Pinpoint the cell where the given text exists, returning its [X, Y] midpoint coordinate. 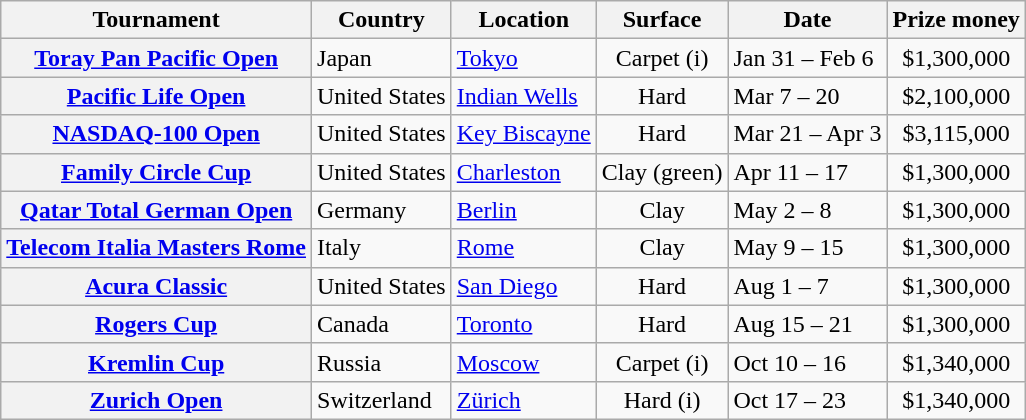
Russia [382, 362]
Tournament [156, 20]
Oct 17 – 23 [808, 400]
Zurich Open [156, 400]
Italy [382, 248]
Apr 11 – 17 [808, 172]
Telecom Italia Masters Rome [156, 248]
Clay (green) [662, 172]
May 9 – 15 [808, 248]
Charleston [524, 172]
May 2 – 8 [808, 210]
Location [524, 20]
San Diego [524, 286]
Berlin [524, 210]
Prize money [956, 20]
$3,115,000 [956, 134]
Toronto [524, 324]
Acura Classic [156, 286]
Tokyo [524, 58]
Oct 10 – 16 [808, 362]
Surface [662, 20]
Toray Pan Pacific Open [156, 58]
Germany [382, 210]
Japan [382, 58]
Switzerland [382, 400]
Mar 21 – Apr 3 [808, 134]
Country [382, 20]
Pacific Life Open [156, 96]
Kremlin Cup [156, 362]
Jan 31 – Feb 6 [808, 58]
Moscow [524, 362]
Aug 1 – 7 [808, 286]
Rome [524, 248]
Date [808, 20]
Family Circle Cup [156, 172]
NASDAQ-100 Open [156, 134]
Aug 15 – 21 [808, 324]
Zürich [524, 400]
Hard (i) [662, 400]
$2,100,000 [956, 96]
Key Biscayne [524, 134]
Mar 7 – 20 [808, 96]
Canada [382, 324]
Indian Wells [524, 96]
Rogers Cup [156, 324]
Qatar Total German Open [156, 210]
